Provide the (X, Y) coordinate of the cell's center where the given text is located.  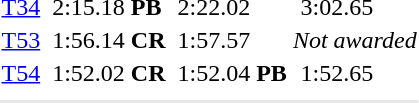
1:52.02 CR (109, 73)
1:56.14 CR (109, 40)
Not awarded (354, 40)
1:52.65 (358, 73)
1:57.57 (232, 40)
T54 (21, 73)
T53 (21, 40)
1:52.04 PB (232, 73)
